Return [X, Y] of the center of cell containing provided text 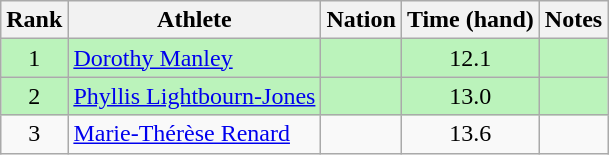
Rank [34, 20]
Nation [361, 20]
3 [34, 134]
Marie-Thérèse Renard [194, 134]
1 [34, 58]
2 [34, 96]
Notes [573, 20]
12.1 [470, 58]
Dorothy Manley [194, 58]
Time (hand) [470, 20]
Phyllis Lightbourn-Jones [194, 96]
13.0 [470, 96]
13.6 [470, 134]
Athlete [194, 20]
